From the cell containing the given text, extract its center point as (X, Y) coordinate. 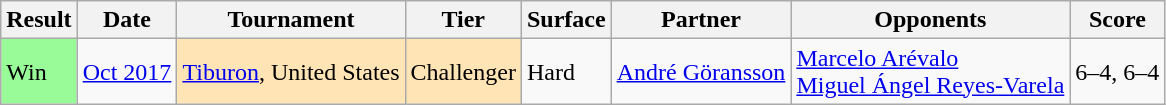
Partner (701, 20)
Result (39, 20)
Marcelo Arévalo Miguel Ángel Reyes-Varela (930, 72)
Surface (566, 20)
Opponents (930, 20)
Hard (566, 72)
Tiburon, United States (291, 72)
André Göransson (701, 72)
Oct 2017 (127, 72)
Win (39, 72)
Date (127, 20)
6–4, 6–4 (1118, 72)
Tournament (291, 20)
Tier (463, 20)
Challenger (463, 72)
Score (1118, 20)
